Scan for the cell matching the given text and deliver its (x, y) coordinate at center. 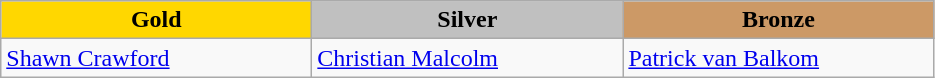
Silver (468, 20)
Bronze (778, 20)
Gold (156, 20)
Christian Malcolm (468, 58)
Shawn Crawford (156, 58)
Patrick van Balkom (778, 58)
